Provide the (X, Y) coordinate of the cell's center where the given text is located.  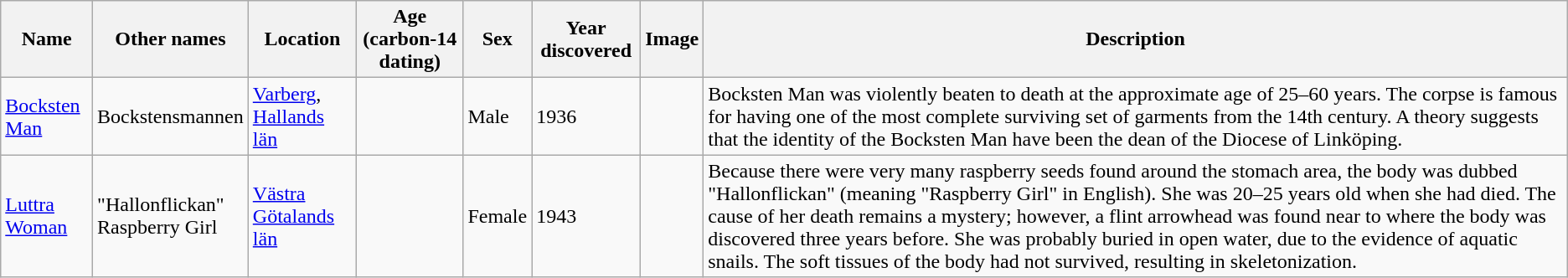
Luttra Woman (47, 216)
Sex (498, 39)
Image (672, 39)
Age (carbon-14 dating) (410, 39)
Year discovered (586, 39)
Male (498, 116)
Västra Götalands län (302, 216)
Description (1136, 39)
1943 (586, 216)
Location (302, 39)
Other names (171, 39)
Name (47, 39)
Female (498, 216)
"Hallonflickan" Raspberry Girl (171, 216)
Bockstensmannen (171, 116)
Bocksten Man (47, 116)
1936 (586, 116)
Varberg, Hallands län (302, 116)
